Determine the [x, y] coordinate at the center of the cell enclosing the given text.  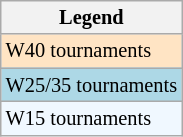
W25/35 tournaments [92, 85]
W15 tournaments [92, 118]
W40 tournaments [92, 51]
Legend [92, 17]
